Detect which cell encompasses the target text, then output its [x, y] center coordinate. 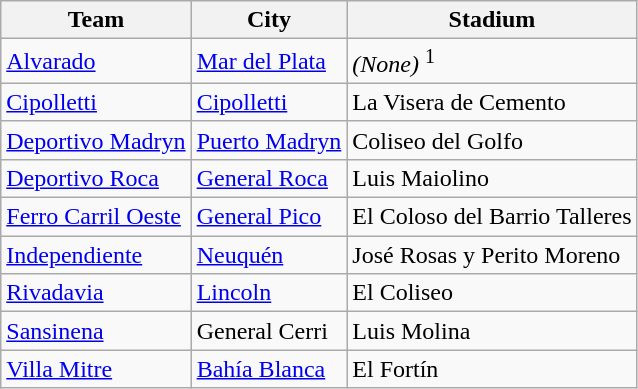
(None) 1 [492, 62]
Neuquén [269, 255]
Independiente [96, 255]
El Coloso del Barrio Talleres [492, 217]
Lincoln [269, 293]
Luis Molina [492, 331]
Stadium [492, 20]
General Roca [269, 178]
General Pico [269, 217]
Bahía Blanca [269, 369]
La Visera de Cemento [492, 102]
Mar del Plata [269, 62]
Luis Maiolino [492, 178]
City [269, 20]
Coliseo del Golfo [492, 140]
Alvarado [96, 62]
Team [96, 20]
Deportivo Roca [96, 178]
Ferro Carril Oeste [96, 217]
El Coliseo [492, 293]
Rivadavia [96, 293]
José Rosas y Perito Moreno [492, 255]
General Cerri [269, 331]
Villa Mitre [96, 369]
Puerto Madryn [269, 140]
Deportivo Madryn [96, 140]
Sansinena [96, 331]
El Fortín [492, 369]
